From the cell containing the given text, extract its center point as [X, Y] coordinate. 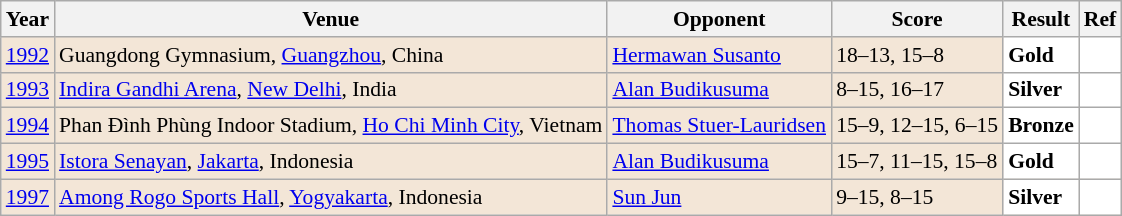
Bronze [1041, 126]
18–13, 15–8 [917, 55]
Result [1041, 19]
15–9, 12–15, 6–15 [917, 126]
15–7, 11–15, 15–8 [917, 162]
8–15, 16–17 [917, 90]
1994 [28, 126]
9–15, 8–15 [917, 197]
Istora Senayan, Jakarta, Indonesia [330, 162]
Year [28, 19]
Thomas Stuer-Lauridsen [719, 126]
1992 [28, 55]
Venue [330, 19]
Opponent [719, 19]
1993 [28, 90]
Phan Đình Phùng Indoor Stadium, Ho Chi Minh City, Vietnam [330, 126]
Guangdong Gymnasium, Guangzhou, China [330, 55]
1995 [28, 162]
Hermawan Susanto [719, 55]
Indira Gandhi Arena, New Delhi, India [330, 90]
1997 [28, 197]
Ref [1100, 19]
Among Rogo Sports Hall, Yogyakarta, Indonesia [330, 197]
Score [917, 19]
Sun Jun [719, 197]
